Detect which cell encompasses the target text, then output its [X, Y] center coordinate. 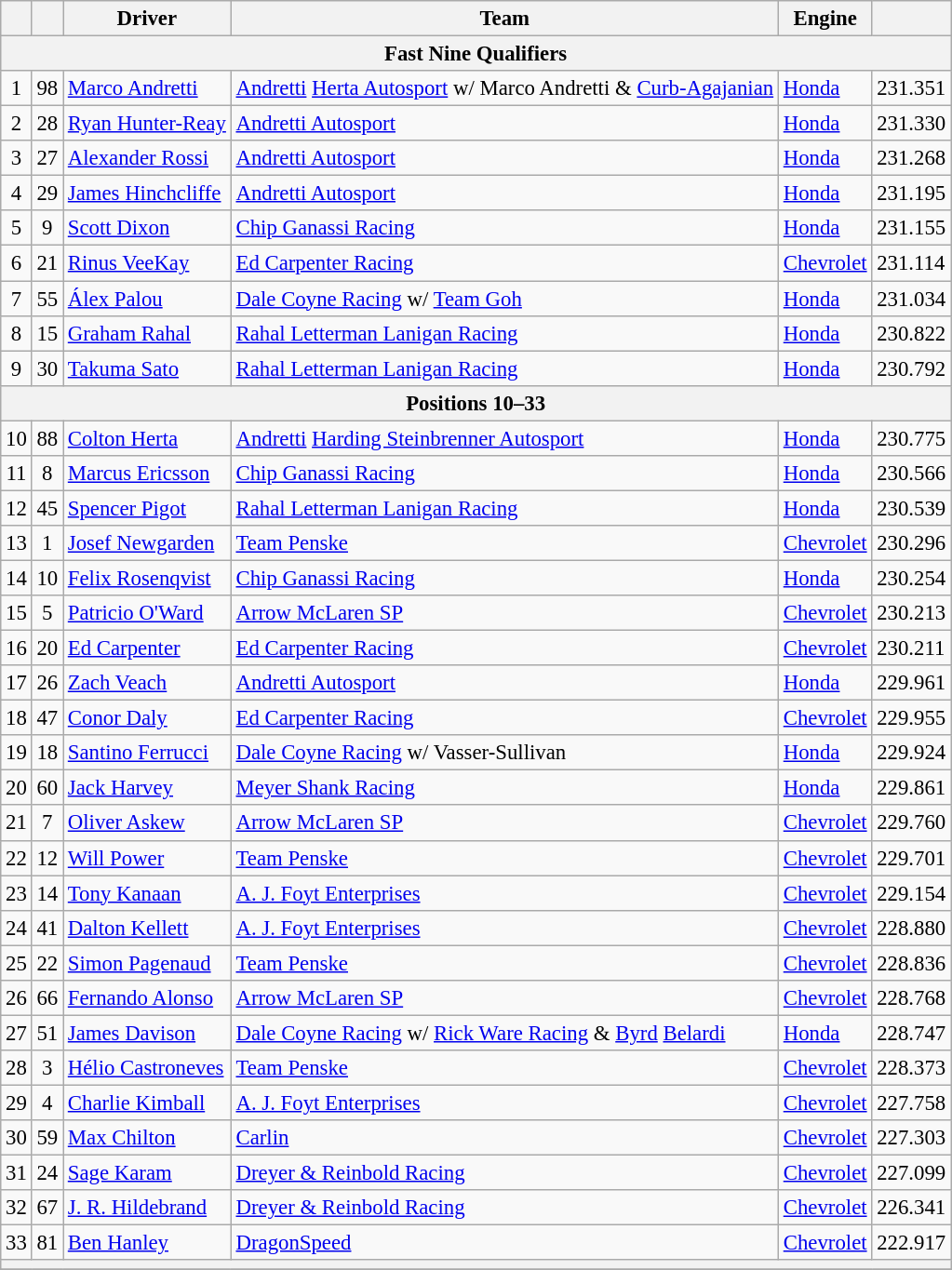
229.760 [912, 823]
Spencer Pigot [147, 508]
Ryan Hunter-Reay [147, 124]
Josef Newgarden [147, 543]
Dale Coyne Racing w/ Team Goh [504, 299]
229.955 [912, 718]
Rinus VeeKay [147, 263]
Alexander Rossi [147, 158]
60 [47, 788]
Marcus Ericsson [147, 474]
Dalton Kellett [147, 928]
47 [47, 718]
DragonSpeed [504, 1243]
Zach Veach [147, 683]
231.351 [912, 88]
229.924 [912, 753]
11 [17, 474]
228.373 [912, 1068]
67 [47, 1208]
Charlie Kimball [147, 1103]
226.341 [912, 1208]
Felix Rosenqvist [147, 578]
222.917 [912, 1243]
32 [17, 1208]
Fast Nine Qualifiers [476, 54]
James Hinchcliffe [147, 194]
Patricio O'Ward [147, 613]
230.822 [912, 333]
Dale Coyne Racing w/ Rick Ware Racing & Byrd Belardi [504, 1033]
98 [47, 88]
59 [47, 1138]
230.213 [912, 613]
Colton Herta [147, 438]
33 [17, 1243]
Ben Hanley [147, 1243]
227.758 [912, 1103]
Jack Harvey [147, 788]
229.961 [912, 683]
Andretti Harding Steinbrenner Autosport [504, 438]
Ed Carpenter [147, 648]
Simon Pagenaud [147, 963]
231.195 [912, 194]
25 [17, 963]
Will Power [147, 858]
228.768 [912, 998]
Scott Dixon [147, 228]
Team [504, 19]
Conor Daly [147, 718]
227.303 [912, 1138]
Engine [825, 19]
231.268 [912, 158]
Hélio Castroneves [147, 1068]
Álex Palou [147, 299]
Fernando Alonso [147, 998]
Driver [147, 19]
23 [17, 893]
6 [17, 263]
230.211 [912, 648]
230.296 [912, 543]
Oliver Askew [147, 823]
Carlin [504, 1138]
227.099 [912, 1173]
Max Chilton [147, 1138]
31 [17, 1173]
17 [17, 683]
2 [17, 124]
Tony Kanaan [147, 893]
Andretti Herta Autosport w/ Marco Andretti & Curb-Agajanian [504, 88]
55 [47, 299]
Graham Rahal [147, 333]
13 [17, 543]
J. R. Hildebrand [147, 1208]
41 [47, 928]
James Davison [147, 1033]
229.154 [912, 893]
229.861 [912, 788]
16 [17, 648]
Marco Andretti [147, 88]
66 [47, 998]
230.539 [912, 508]
231.330 [912, 124]
81 [47, 1243]
88 [47, 438]
231.114 [912, 263]
228.747 [912, 1033]
231.034 [912, 299]
45 [47, 508]
19 [17, 753]
230.566 [912, 474]
Santino Ferrucci [147, 753]
Takuma Sato [147, 368]
Dale Coyne Racing w/ Vasser-Sullivan [504, 753]
Meyer Shank Racing [504, 788]
231.155 [912, 228]
228.880 [912, 928]
230.775 [912, 438]
228.836 [912, 963]
229.701 [912, 858]
230.792 [912, 368]
Positions 10–33 [476, 403]
230.254 [912, 578]
Sage Karam [147, 1173]
51 [47, 1033]
